Provide the (x, y) coordinate of the cell's center where the given text is located.  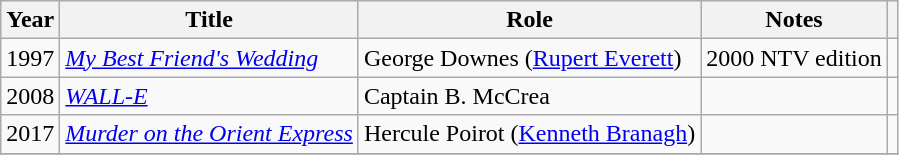
Notes (794, 20)
2008 (30, 96)
Hercule Poirot (Kenneth Branagh) (529, 134)
My Best Friend's Wedding (210, 58)
George Downes (Rupert Everett) (529, 58)
Captain B. McCrea (529, 96)
WALL-E (210, 96)
2017 (30, 134)
Murder on the Orient Express (210, 134)
Role (529, 20)
Title (210, 20)
2000 NTV edition (794, 58)
1997 (30, 58)
Year (30, 20)
